From the cell containing the given text, extract its center point as (x, y) coordinate. 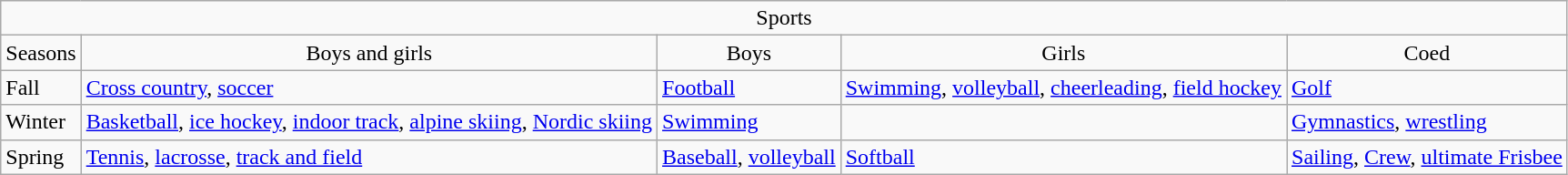
Boys and girls (369, 53)
Coed (1426, 53)
Girls (1063, 53)
Seasons (41, 53)
Baseball, volleyball (749, 157)
Football (749, 87)
Boys (749, 53)
Sailing, Crew, ultimate Frisbee (1426, 157)
Softball (1063, 157)
Fall (41, 87)
Swimming, volleyball, cheerleading, field hockey (1063, 87)
Basketball, ice hockey, indoor track, alpine skiing, Nordic skiing (369, 122)
Spring (41, 157)
Golf (1426, 87)
Swimming (749, 122)
Gymnastics, wrestling (1426, 122)
Cross country, soccer (369, 87)
Sports (784, 18)
Winter (41, 122)
Tennis, lacrosse, track and field (369, 157)
